Search for the cell housing the specified text and yield its [x, y] center coordinate. 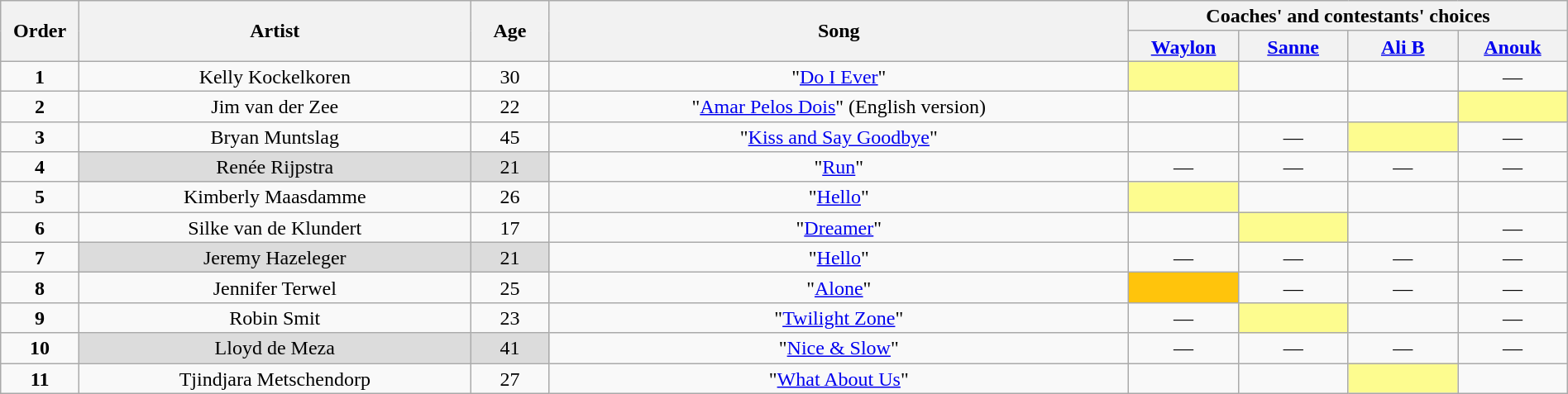
7 [40, 258]
11 [40, 378]
Kelly Kockelkoren [275, 76]
Lloyd de Meza [275, 349]
4 [40, 167]
"Twilight Zone" [839, 317]
3 [40, 137]
"Alone" [839, 287]
26 [509, 197]
Jim van der Zee [275, 106]
Tjindjara Metschendorp [275, 378]
Anouk [1513, 46]
"Nice & Slow" [839, 349]
22 [509, 106]
Waylon [1184, 46]
Song [839, 31]
Ali B [1403, 46]
10 [40, 349]
5 [40, 197]
6 [40, 228]
Robin Smit [275, 317]
Silke van de Klundert [275, 228]
"What About Us" [839, 378]
Coaches' and contestants' choices [1348, 17]
Order [40, 31]
9 [40, 317]
"Do I Ever" [839, 76]
"Kiss and Say Goodbye" [839, 137]
17 [509, 228]
1 [40, 76]
"Dreamer" [839, 228]
30 [509, 76]
Renée Rijpstra [275, 167]
27 [509, 378]
2 [40, 106]
Jennifer Terwel [275, 287]
41 [509, 349]
"Amar Pelos Dois" (English version) [839, 106]
Sanne [1293, 46]
23 [509, 317]
25 [509, 287]
8 [40, 287]
Kimberly Maasdamme [275, 197]
45 [509, 137]
Jeremy Hazeleger [275, 258]
"Run" [839, 167]
Bryan Muntslag [275, 137]
Age [509, 31]
Artist [275, 31]
